Detect which cell encompasses the target text, then output its [x, y] center coordinate. 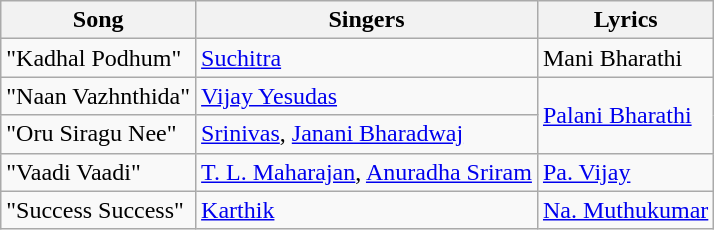
T. L. Maharajan, Anuradha Sriram [367, 172]
Karthik [367, 210]
Suchitra [367, 58]
"Kadhal Podhum" [98, 58]
Mani Bharathi [625, 58]
Pa. Vijay [625, 172]
"Oru Siragu Nee" [98, 134]
Lyrics [625, 20]
Vijay Yesudas [367, 96]
Srinivas, Janani Bharadwaj [367, 134]
Na. Muthukumar [625, 210]
Palani Bharathi [625, 115]
"Naan Vazhnthida" [98, 96]
Singers [367, 20]
"Success Success" [98, 210]
Song [98, 20]
"Vaadi Vaadi" [98, 172]
